Identify which cell holds the provided text, then report its (x, y) central coordinate. 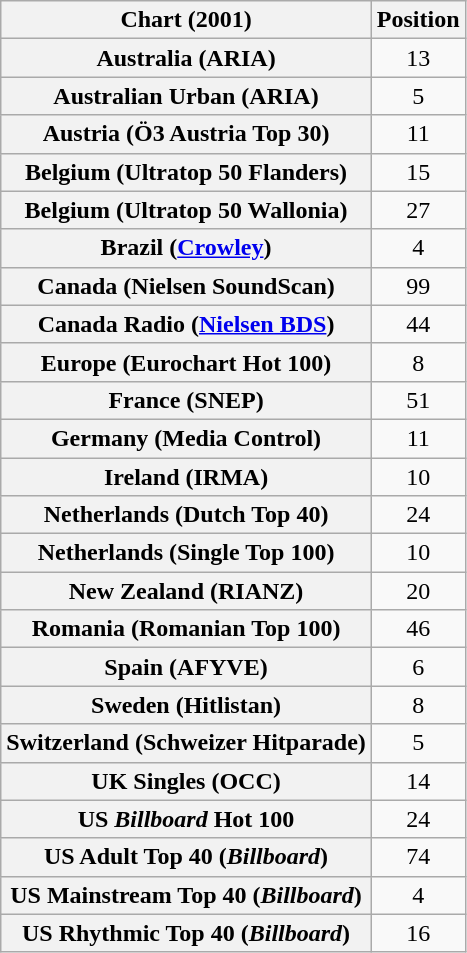
Netherlands (Dutch Top 40) (186, 515)
Canada Radio (Nielsen BDS) (186, 324)
20 (418, 591)
6 (418, 667)
Netherlands (Single Top 100) (186, 553)
New Zealand (RIANZ) (186, 591)
Ireland (IRMA) (186, 477)
15 (418, 172)
Germany (Media Control) (186, 438)
Australia (ARIA) (186, 58)
27 (418, 210)
Belgium (Ultratop 50 Wallonia) (186, 210)
Position (418, 20)
13 (418, 58)
Europe (Eurochart Hot 100) (186, 362)
99 (418, 286)
Sweden (Hitlistan) (186, 705)
Switzerland (Schweizer Hitparade) (186, 743)
51 (418, 400)
US Mainstream Top 40 (Billboard) (186, 895)
Chart (2001) (186, 20)
Belgium (Ultratop 50 Flanders) (186, 172)
Romania (Romanian Top 100) (186, 629)
Austria (Ö3 Austria Top 30) (186, 134)
44 (418, 324)
US Adult Top 40 (Billboard) (186, 857)
France (SNEP) (186, 400)
Australian Urban (ARIA) (186, 96)
Canada (Nielsen SoundScan) (186, 286)
46 (418, 629)
Brazil (Crowley) (186, 248)
UK Singles (OCC) (186, 781)
74 (418, 857)
US Billboard Hot 100 (186, 819)
US Rhythmic Top 40 (Billboard) (186, 933)
14 (418, 781)
Spain (AFYVE) (186, 667)
16 (418, 933)
